Find where the given text appears and provide that cell's center as [X, Y] coordinate. 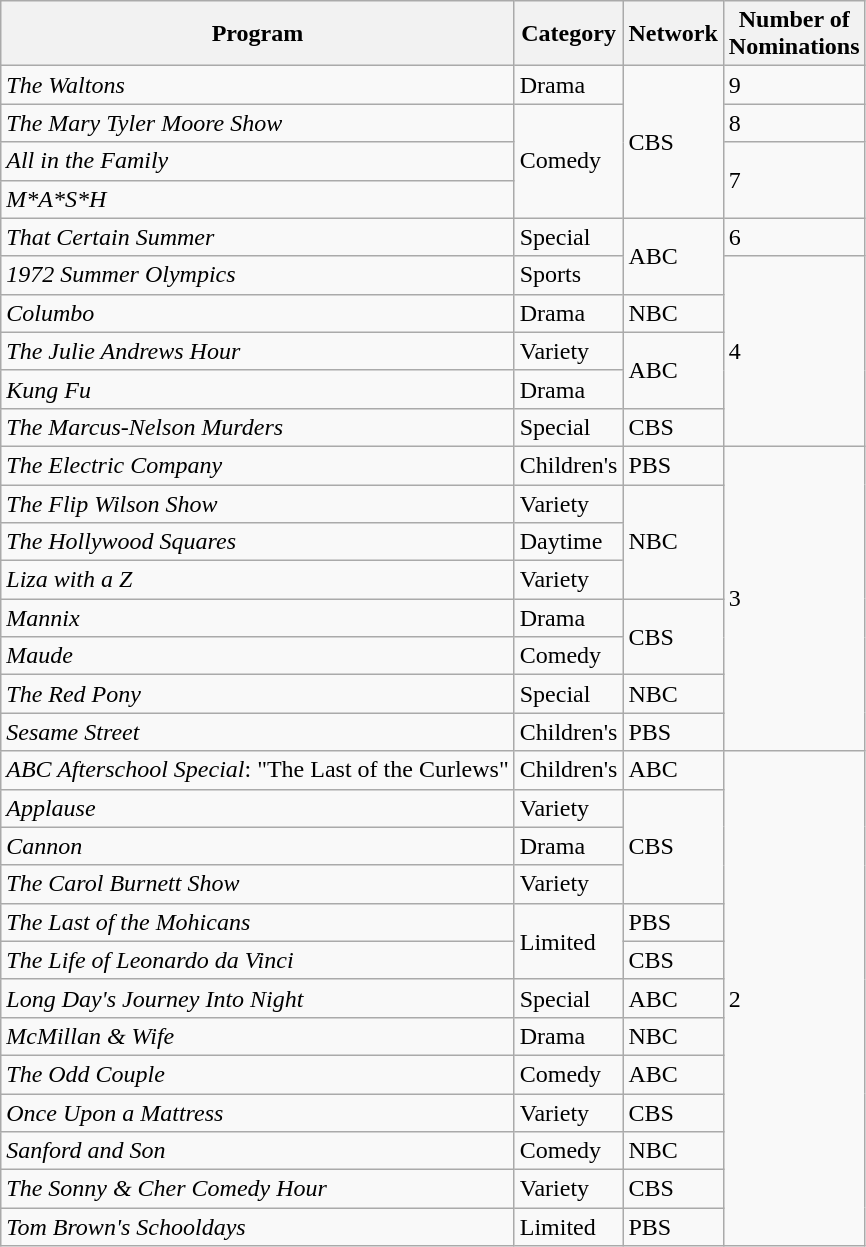
7 [794, 180]
Program [258, 34]
The Mary Tyler Moore Show [258, 123]
Once Upon a Mattress [258, 1113]
The Life of Leonardo da Vinci [258, 960]
Number ofNominations [794, 34]
The Hollywood Squares [258, 542]
6 [794, 237]
Tom Brown's Schooldays [258, 1227]
The Last of the Mohicans [258, 922]
The Electric Company [258, 465]
Mannix [258, 618]
4 [794, 351]
The Odd Couple [258, 1074]
Sports [568, 275]
M*A*S*H [258, 199]
Liza with a Z [258, 580]
3 [794, 598]
Maude [258, 656]
All in the Family [258, 161]
Sesame Street [258, 732]
9 [794, 85]
1972 Summer Olympics [258, 275]
Cannon [258, 846]
The Flip Wilson Show [258, 503]
Columbo [258, 313]
The Waltons [258, 85]
8 [794, 123]
Sanford and Son [258, 1151]
The Sonny & Cher Comedy Hour [258, 1189]
ABC Afterschool Special: "The Last of the Curlews" [258, 770]
The Marcus-Nelson Murders [258, 427]
Network [673, 34]
Long Day's Journey Into Night [258, 998]
Category [568, 34]
2 [794, 998]
McMillan & Wife [258, 1036]
That Certain Summer [258, 237]
Daytime [568, 542]
The Julie Andrews Hour [258, 351]
The Carol Burnett Show [258, 884]
Applause [258, 808]
Kung Fu [258, 389]
The Red Pony [258, 694]
